Provide the (X, Y) coordinate of the cell's center where the given text is located.  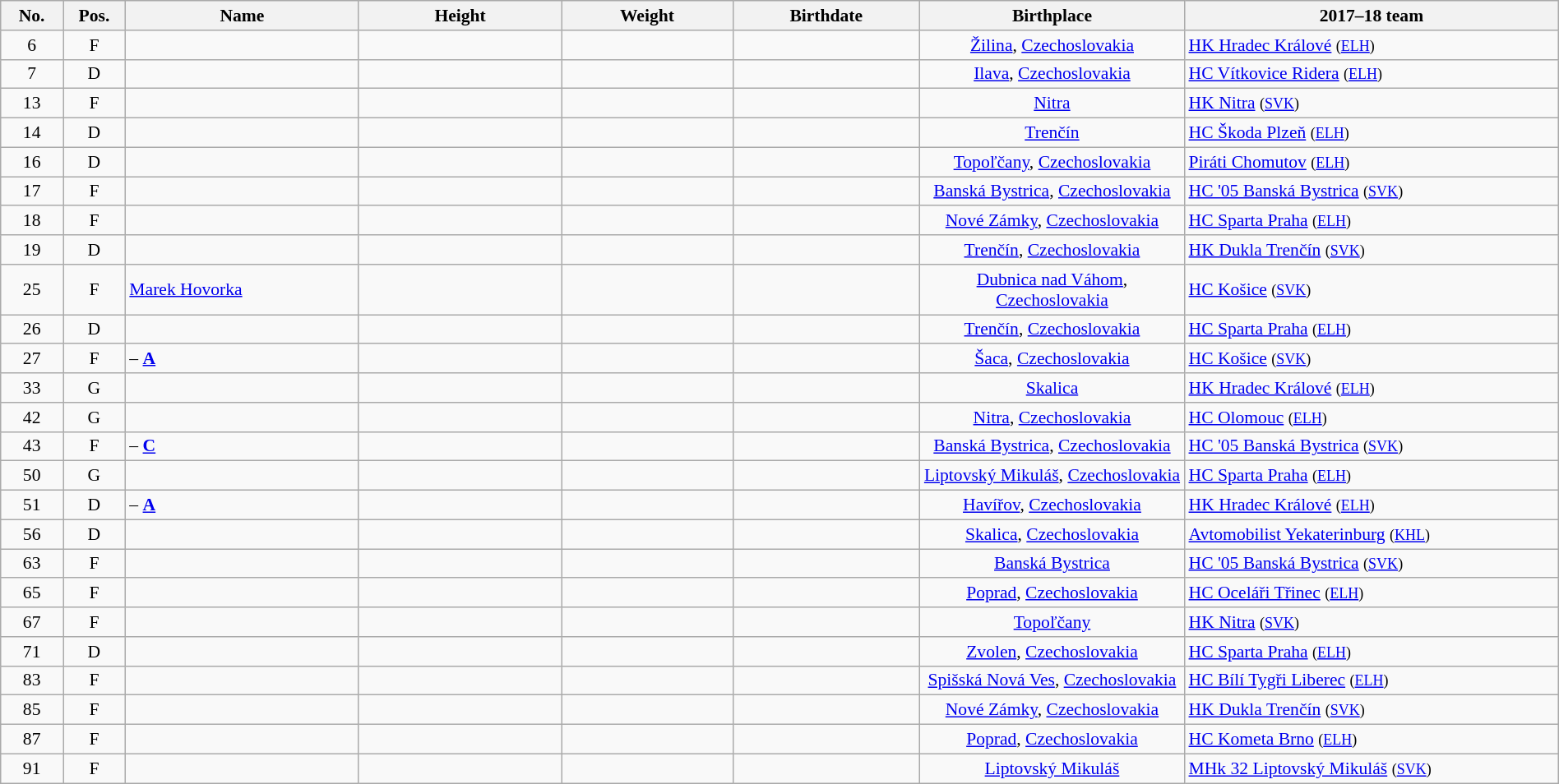
HC Oceláři Třinec (ELH) (1372, 593)
91 (32, 768)
67 (32, 622)
56 (32, 534)
6 (32, 45)
HC Kometa Brno (ELH) (1372, 740)
Šaca, Czechoslovakia (1052, 359)
2017–18 team (1372, 16)
Weight (647, 16)
26 (32, 330)
51 (32, 505)
19 (32, 250)
Skalica, Czechoslovakia (1052, 534)
HC Vítkovice Ridera (ELH) (1372, 74)
HC Olomouc (ELH) (1372, 417)
Name (242, 16)
50 (32, 476)
Piráti Chomutov (ELH) (1372, 162)
42 (32, 417)
Liptovský Mikuláš (1052, 768)
14 (32, 133)
Height (460, 16)
Skalica (1052, 388)
Topoľčany, Czechoslovakia (1052, 162)
HC Škoda Plzeň (ELH) (1372, 133)
Spišská Nová Ves, Czechoslovakia (1052, 680)
Nitra (1052, 104)
16 (32, 162)
63 (32, 564)
Zvolen, Czechoslovakia (1052, 652)
– C (242, 446)
Dubnica nad Váhom, Czechoslovakia (1052, 289)
Birthplace (1052, 16)
Nitra, Czechoslovakia (1052, 417)
13 (32, 104)
Žilina, Czechoslovakia (1052, 45)
27 (32, 359)
Havířov, Czechoslovakia (1052, 505)
No. (32, 16)
83 (32, 680)
43 (32, 446)
17 (32, 191)
Ilava, Czechoslovakia (1052, 74)
18 (32, 221)
Trenčín (1052, 133)
Marek Hovorka (242, 289)
87 (32, 740)
Pos. (95, 16)
71 (32, 652)
Banská Bystrica (1052, 564)
HC Bílí Tygři Liberec (ELH) (1372, 680)
MHk 32 Liptovský Mikuláš (SVK) (1372, 768)
Topoľčany (1052, 622)
33 (32, 388)
85 (32, 710)
Liptovský Mikuláš, Czechoslovakia (1052, 476)
Birthdate (826, 16)
Avtomobilist Yekaterinburg (KHL) (1372, 534)
25 (32, 289)
7 (32, 74)
65 (32, 593)
